Scan for the cell matching the given text and deliver its (X, Y) coordinate at center. 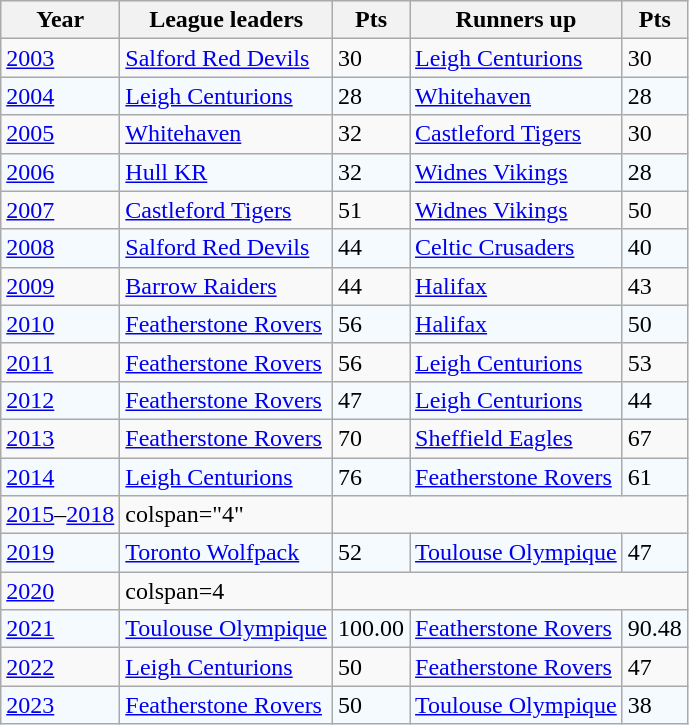
2012 (60, 400)
2021 (60, 629)
2019 (60, 553)
52 (372, 553)
Barrow Raiders (226, 286)
2023 (60, 705)
76 (372, 477)
100.00 (372, 629)
43 (654, 286)
2013 (60, 438)
61 (654, 477)
2008 (60, 248)
Celtic Crusaders (516, 248)
Hull KR (226, 172)
Runners up (516, 20)
40 (654, 248)
90.48 (654, 629)
2014 (60, 477)
colspan=4 (226, 591)
2011 (60, 362)
2005 (60, 134)
70 (372, 438)
2003 (60, 58)
2022 (60, 667)
2020 (60, 591)
Sheffield Eagles (516, 438)
51 (372, 210)
2007 (60, 210)
2006 (60, 172)
colspan="4" (226, 515)
53 (654, 362)
38 (654, 705)
2009 (60, 286)
2004 (60, 96)
Toronto Wolfpack (226, 553)
Year (60, 20)
League leaders (226, 20)
67 (654, 438)
2015–2018 (60, 515)
2010 (60, 324)
